Output the (X, Y) coordinate of the center of the cell containing the given text.  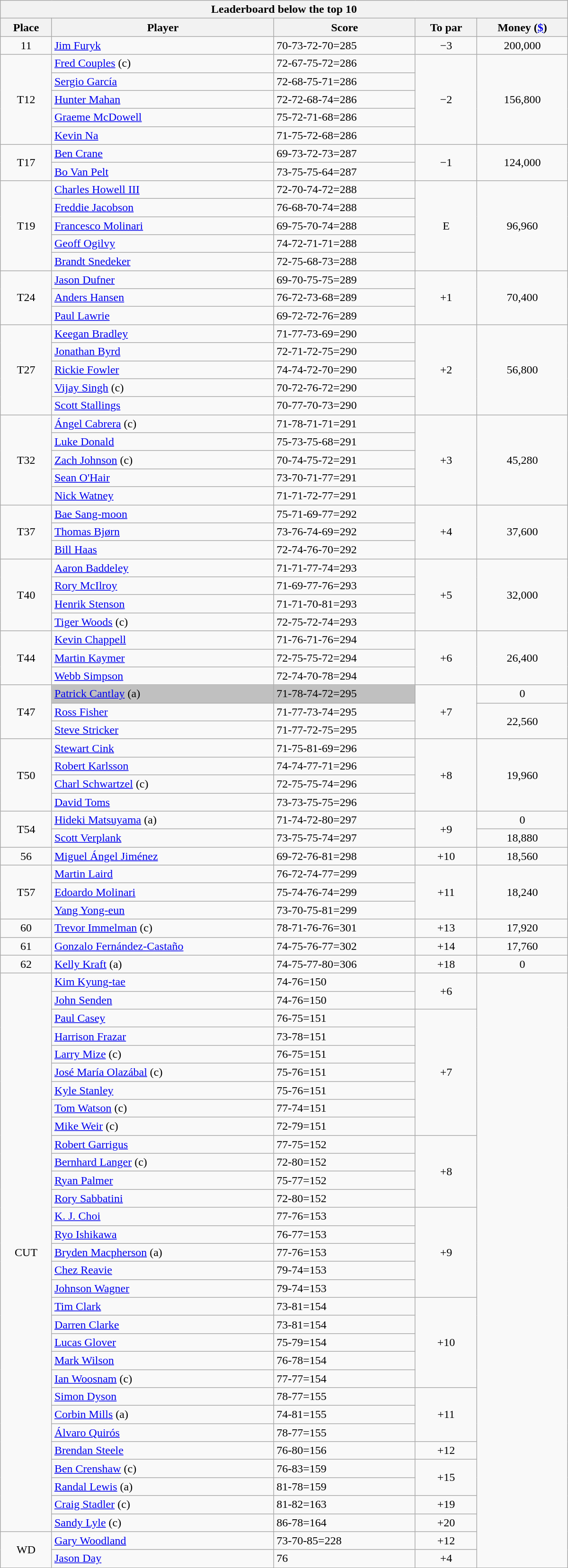
Ryo Ishikawa (163, 1234)
72-71-72-75=290 (345, 352)
+1 (446, 298)
Jonathan Byrd (163, 352)
Aaron Baddeley (163, 568)
T50 (27, 775)
77-77=154 (345, 1379)
+3 (446, 460)
71-77-73-74=295 (345, 712)
Zach Johnson (c) (163, 460)
Rory McIlroy (163, 586)
Money ($) (523, 27)
Leaderboard below the top 10 (284, 9)
Charles Howell III (163, 189)
17,760 (523, 946)
Johnson Wagner (163, 1288)
Webb Simpson (163, 676)
Geoff Ogilvy (163, 244)
74-72-71-71=288 (345, 244)
Bryden Macpherson (a) (163, 1252)
Tim Clark (163, 1306)
Trevor Immelman (c) (163, 928)
Martin Kaymer (163, 658)
74-75-76-77=302 (345, 946)
David Toms (163, 802)
Freddie Jacobson (163, 207)
T47 (27, 712)
22,560 (523, 721)
Sergio García (163, 81)
−2 (446, 99)
To par (446, 27)
81-82=163 (345, 1505)
Edoardo Molinari (163, 892)
Vijay Singh (c) (163, 388)
72-75-68-73=288 (345, 262)
T40 (27, 595)
72-74-76-70=292 (345, 550)
73-70-71-77=291 (345, 478)
Steve Stricker (163, 730)
Kyle Stanley (163, 1090)
Ryan Palmer (163, 1180)
75-77=152 (345, 1180)
CUT (27, 1252)
Francesco Molinari (163, 226)
Randal Lewis (a) (163, 1487)
Mark Wilson (163, 1360)
72-72-68-74=286 (345, 99)
Charl Schwartzel (c) (163, 784)
81-78=159 (345, 1487)
Paul Lawrie (163, 316)
72-75-72-74=293 (345, 622)
+18 (446, 964)
76-80=156 (345, 1451)
Bill Haas (163, 550)
T24 (27, 298)
Scott Verplank (163, 838)
Hideki Matsuyama (a) (163, 820)
Gonzalo Fernández-Castaño (163, 946)
Mike Weir (c) (163, 1126)
Paul Casey (163, 1018)
Kelly Kraft (a) (163, 964)
Ross Fisher (163, 712)
+5 (446, 595)
73-73-75-75=296 (345, 802)
124,000 (523, 162)
200,000 (523, 45)
71-75-81-69=296 (345, 748)
Keegan Bradley (163, 334)
−1 (446, 162)
76-68-70-74=288 (345, 207)
Darren Clarke (163, 1324)
77-75=152 (345, 1144)
Place (27, 27)
75-73-75-68=291 (345, 442)
77-74=151 (345, 1108)
T57 (27, 892)
18,880 (523, 838)
Craig Stadler (c) (163, 1505)
73-78=151 (345, 1036)
Player (163, 27)
Patrick Cantlay (a) (163, 694)
76-78=154 (345, 1360)
Bernhard Langer (c) (163, 1162)
Miguel Ángel Jiménez (163, 856)
Jason Dufner (163, 280)
156,800 (523, 99)
T19 (27, 225)
69-75-70-74=288 (345, 226)
69-73-72-73=287 (345, 153)
73-75-75-64=287 (345, 171)
Scott Stallings (163, 406)
T54 (27, 829)
72-68-75-71=286 (345, 81)
71-75-72-68=286 (345, 135)
Ben Crenshaw (c) (163, 1469)
Tiger Woods (c) (163, 622)
71-77-73-69=290 (345, 334)
71-69-77-76=293 (345, 586)
70-73-72-70=285 (345, 45)
Ángel Cabrera (c) (163, 424)
Brandt Snedeker (163, 262)
72-70-74-72=288 (345, 189)
Simon Dyson (163, 1397)
18,240 (523, 892)
73-70-75-81=299 (345, 910)
T32 (27, 460)
73-70-85=228 (345, 1541)
69-70-75-75=289 (345, 280)
T27 (27, 370)
71-74-72-80=297 (345, 820)
John Senden (163, 1000)
Lucas Glover (163, 1342)
T37 (27, 532)
Álvaro Quirós (163, 1433)
Rickie Fowler (163, 370)
75-74-76-74=299 (345, 892)
74-74-72-70=290 (345, 370)
75-79=154 (345, 1342)
Robert Garrigus (163, 1144)
Score (345, 27)
70-77-70-73=290 (345, 406)
76-77=153 (345, 1234)
86-78=164 (345, 1523)
+13 (446, 928)
69-72-76-81=298 (345, 856)
Gary Woodland (163, 1541)
Luke Donald (163, 442)
Graeme McDowell (163, 117)
71-71-70-81=293 (345, 604)
Hunter Mahan (163, 99)
76 (345, 1559)
73-75-75-74=297 (345, 838)
Sandy Lyle (c) (163, 1523)
96,960 (523, 225)
+14 (446, 946)
+2 (446, 370)
Harrison Frazar (163, 1036)
T12 (27, 99)
WD (27, 1550)
Corbin Mills (a) (163, 1415)
−3 (446, 45)
Nick Watney (163, 496)
+20 (446, 1523)
Henrik Stenson (163, 604)
71-71-72-77=291 (345, 496)
37,600 (523, 532)
José María Olazábal (c) (163, 1072)
71-78-71-71=291 (345, 424)
Fred Couples (c) (163, 63)
72-79=151 (345, 1126)
45,280 (523, 460)
56,800 (523, 370)
72-67-75-72=286 (345, 63)
72-75-75-72=294 (345, 658)
Anders Hansen (163, 298)
Rory Sabbatini (163, 1198)
70-74-75-72=291 (345, 460)
71-71-77-74=293 (345, 568)
Chez Reavie (163, 1270)
11 (27, 45)
Tom Watson (c) (163, 1108)
Stewart Cink (163, 748)
73-76-74-69=292 (345, 532)
Sean O'Hair (163, 478)
71-77-72-75=295 (345, 730)
K. J. Choi (163, 1216)
74-74-77-71=296 (345, 766)
Kevin Na (163, 135)
62 (27, 964)
76-83=159 (345, 1469)
74-81=155 (345, 1415)
72-74-70-78=294 (345, 676)
70-72-76-72=290 (345, 388)
78-71-76-76=301 (345, 928)
18,560 (523, 856)
19,960 (523, 775)
+15 (446, 1478)
60 (27, 928)
17,920 (523, 928)
74-75-77-80=306 (345, 964)
Thomas Bjørn (163, 532)
26,400 (523, 658)
32,000 (523, 595)
71-76-71-76=294 (345, 640)
72-75-75-74=296 (345, 784)
Ben Crane (163, 153)
Bae Sang-moon (163, 514)
Kevin Chappell (163, 640)
Jason Day (163, 1559)
Brendan Steele (163, 1451)
Larry Mize (c) (163, 1054)
Bo Van Pelt (163, 171)
71-78-74-72=295 (345, 694)
75-72-71-68=286 (345, 117)
56 (27, 856)
+19 (446, 1505)
T17 (27, 162)
E (446, 225)
Jim Furyk (163, 45)
Martin Laird (163, 874)
76-72-73-68=289 (345, 298)
75-71-69-77=292 (345, 514)
Kim Kyung-tae (163, 982)
Robert Karlsson (163, 766)
69-72-72-76=289 (345, 316)
Ian Woosnam (c) (163, 1379)
Yang Yong-eun (163, 910)
70,400 (523, 298)
61 (27, 946)
76-72-74-77=299 (345, 874)
T44 (27, 658)
